From the cell containing the given text, extract its center point as [x, y] coordinate. 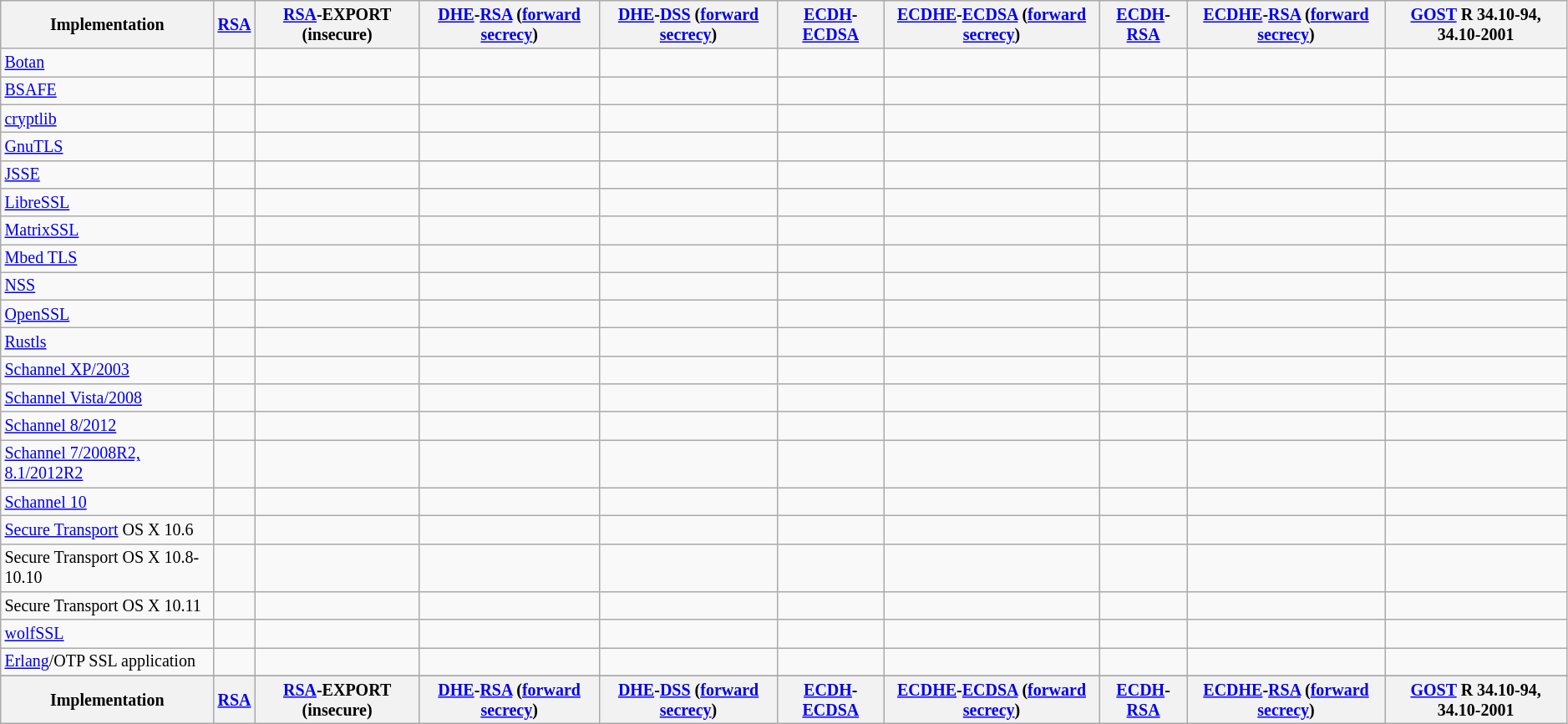
Schannel 8/2012 [107, 426]
Secure Transport OS X 10.8-10.10 [107, 568]
MatrixSSL [107, 230]
Secure Transport OS X 10.6 [107, 529]
JSSE [107, 174]
Rustls [107, 342]
Schannel Vista/2008 [107, 397]
Botan [107, 63]
Secure Transport OS X 10.11 [107, 606]
Schannel 10 [107, 503]
NSS [107, 286]
Mbed TLS [107, 259]
Schannel XP/2003 [107, 371]
Erlang/OTP SSL application [107, 661]
BSAFE [107, 90]
OpenSSL [107, 314]
Schannel 7/2008R2, 8.1/2012R2 [107, 464]
GnuTLS [107, 147]
cryptlib [107, 119]
LibreSSL [107, 202]
wolfSSL [107, 633]
